Extract the (x, y) coordinate from the center of the cell holding the provided text.  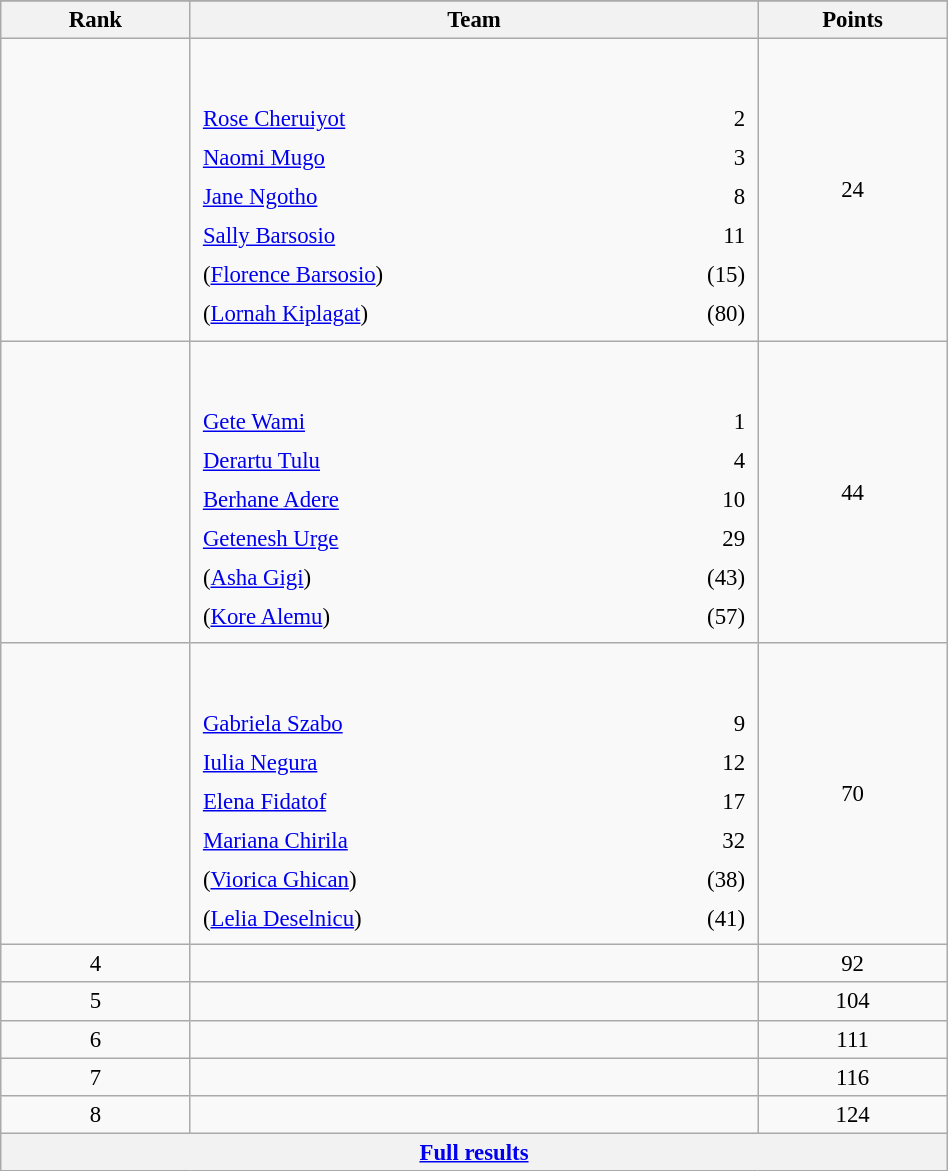
(Lornah Kiplagat) (418, 314)
(57) (682, 616)
Derartu Tulu (405, 460)
32 (690, 840)
(38) (690, 880)
(80) (694, 314)
Rank (96, 20)
Getenesh Urge (405, 538)
92 (852, 964)
Gete Wami (405, 421)
(43) (682, 577)
5 (96, 1002)
(41) (690, 919)
11 (694, 236)
17 (690, 801)
Gete Wami 1 Derartu Tulu 4 Berhane Adere 10 Getenesh Urge 29 (Asha Gigi) (43) (Kore Alemu) (57) (474, 492)
Gabriela Szabo (412, 723)
Iulia Negura (412, 762)
3 (694, 158)
12 (690, 762)
Points (852, 20)
24 (852, 190)
Jane Ngotho (418, 197)
(Viorica Ghican) (412, 880)
Sally Barsosio (418, 236)
9 (690, 723)
111 (852, 1039)
Mariana Chirila (412, 840)
(Asha Gigi) (405, 577)
1 (682, 421)
(Florence Barsosio) (418, 275)
10 (682, 499)
44 (852, 492)
2 (694, 119)
Full results (474, 1152)
29 (682, 538)
116 (852, 1077)
104 (852, 1002)
7 (96, 1077)
70 (852, 794)
6 (96, 1039)
(Lelia Deselnicu) (412, 919)
Rose Cheruiyot 2 Naomi Mugo 3 Jane Ngotho 8 Sally Barsosio 11 (Florence Barsosio) (15) (Lornah Kiplagat) (80) (474, 190)
Gabriela Szabo 9 Iulia Negura 12 Elena Fidatof 17 Mariana Chirila 32 (Viorica Ghican) (38) (Lelia Deselnicu) (41) (474, 794)
(15) (694, 275)
Rose Cheruiyot (418, 119)
Elena Fidatof (412, 801)
Team (474, 20)
124 (852, 1114)
Naomi Mugo (418, 158)
Berhane Adere (405, 499)
(Kore Alemu) (405, 616)
